Search for the cell housing the specified text and yield its (X, Y) center coordinate. 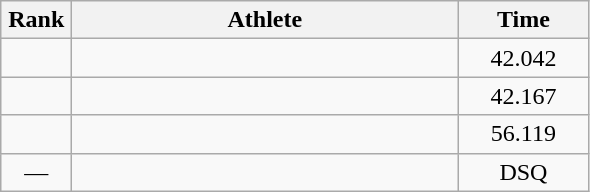
Athlete (265, 20)
DSQ (524, 172)
Time (524, 20)
Rank (36, 20)
— (36, 172)
56.119 (524, 134)
42.167 (524, 96)
42.042 (524, 58)
